For the text-containing cell, return its midpoint in (X, Y) coordinate format. 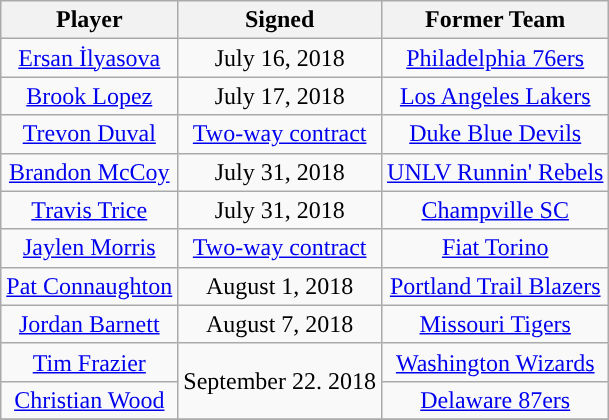
Tim Frazier (90, 362)
Delaware 87ers (496, 400)
Duke Blue Devils (496, 134)
Player (90, 20)
Former Team (496, 20)
Jaylen Morris (90, 248)
Signed (280, 20)
Brook Lopez (90, 96)
Christian Wood (90, 400)
UNLV Runnin' Rebels (496, 172)
Philadelphia 76ers (496, 58)
August 7, 2018 (280, 324)
Portland Trail Blazers (496, 286)
Brandon McCoy (90, 172)
Fiat Torino (496, 248)
Missouri Tigers (496, 324)
August 1, 2018 (280, 286)
Pat Connaughton (90, 286)
Washington Wizards (496, 362)
Jordan Barnett (90, 324)
Travis Trice (90, 210)
July 16, 2018 (280, 58)
Los Angeles Lakers (496, 96)
Ersan İlyasova (90, 58)
September 22. 2018 (280, 381)
July 17, 2018 (280, 96)
Trevon Duval (90, 134)
Champville SC (496, 210)
